Extract the (x, y) coordinate from the center of the cell holding the provided text.  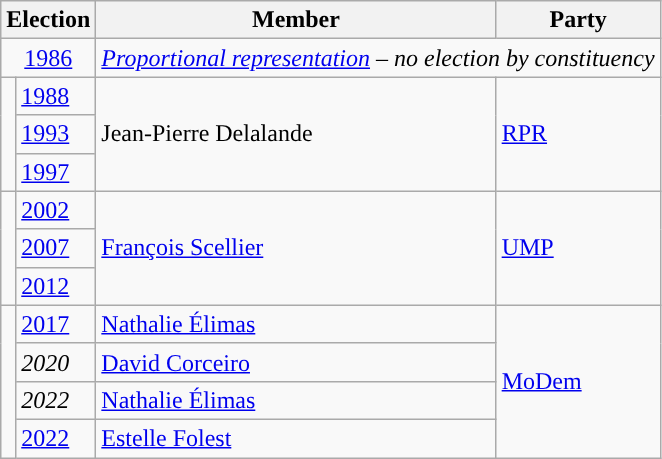
Jean-Pierre Delalande (296, 134)
UMP (578, 248)
Estelle Folest (296, 438)
1988 (56, 96)
2002 (56, 210)
Party (578, 20)
François Scellier (296, 248)
1997 (56, 172)
MoDem (578, 381)
2017 (56, 324)
2012 (56, 286)
RPR (578, 134)
Proportional representation – no election by constituency (378, 58)
2007 (56, 248)
Election (48, 20)
1986 (48, 58)
2020 (56, 362)
1993 (56, 134)
David Corceiro (296, 362)
Member (296, 20)
